Locate the cell with the specified text and output its [x, y] center coordinate. 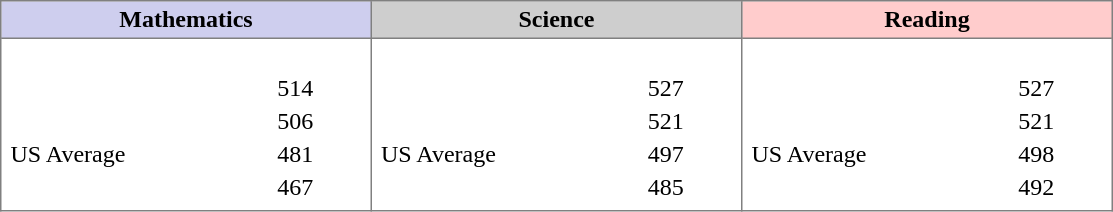
498 [1060, 155]
467 [320, 187]
Mathematics [186, 20]
Reading [927, 20]
506 [320, 121]
527 521 US Average 497 485 [556, 124]
492 [1060, 187]
485 [690, 187]
497 [690, 155]
527 521 US Average 498 492 [927, 124]
514 506 US Average 481 467 [186, 124]
Science [556, 20]
514 [320, 89]
481 [320, 155]
